Find where the given text appears and provide that cell's center as [X, Y] coordinate. 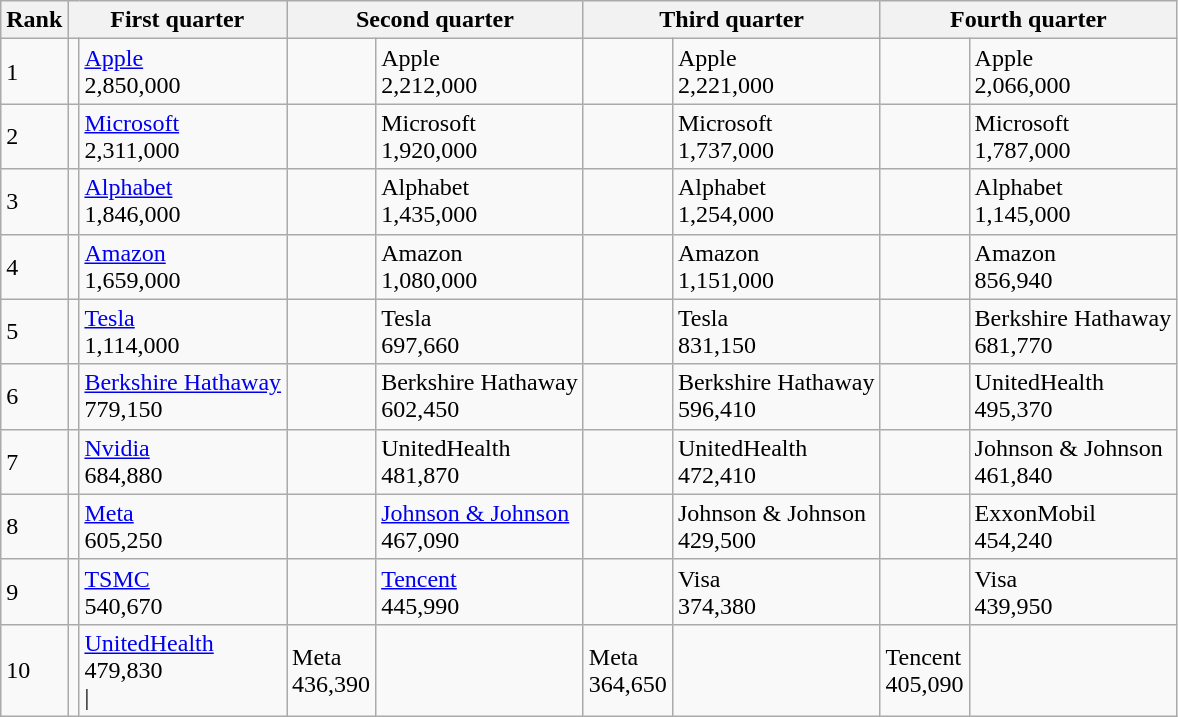
Fourth quarter [1028, 20]
Meta364,650 [628, 670]
Nvidia684,880 [183, 462]
UnitedHealth495,370 [1073, 396]
Alphabet1,846,000 [183, 202]
Alphabet1,254,000 [776, 202]
Apple2,850,000 [183, 72]
Berkshire Hathaway779,150 [183, 396]
ExxonMobil454,240 [1073, 526]
Microsoft2,311,000 [183, 136]
1 [34, 72]
Visa 374,380 [776, 592]
Alphabet1,435,000 [480, 202]
Johnson & Johnson467,090 [480, 526]
4 [34, 266]
3 [34, 202]
6 [34, 396]
Visa439,950 [1073, 592]
2 [34, 136]
Apple2,066,000 [1073, 72]
Johnson & Johnson461,840 [1073, 462]
Tencent405,090 [924, 670]
Amazon1,080,000 [480, 266]
Rank [34, 20]
Tesla697,660 [480, 332]
9 [34, 592]
10 [34, 670]
Microsoft1,920,000 [480, 136]
TSMC540,670 [183, 592]
Tencent445,990 [480, 592]
Johnson & Johnson429,500 [776, 526]
Meta436,390 [332, 670]
Alphabet1,145,000 [1073, 202]
Apple2,212,000 [480, 72]
Amazon1,659,000 [183, 266]
Berkshire Hathaway681,770 [1073, 332]
Microsoft1,737,000 [776, 136]
Amazon1,151,000 [776, 266]
UnitedHealth481,870 [480, 462]
UnitedHealth479,830| [183, 670]
Second quarter [436, 20]
Microsoft1,787,000 [1073, 136]
Amazon856,940 [1073, 266]
Third quarter [732, 20]
Apple2,221,000 [776, 72]
UnitedHealth472,410 [776, 462]
Tesla831,150 [776, 332]
8 [34, 526]
5 [34, 332]
Berkshire Hathaway602,450 [480, 396]
First quarter [178, 20]
Berkshire Hathaway596,410 [776, 396]
7 [34, 462]
Meta605,250 [183, 526]
Tesla1,114,000 [183, 332]
